Search for the cell housing the specified text and yield its (X, Y) center coordinate. 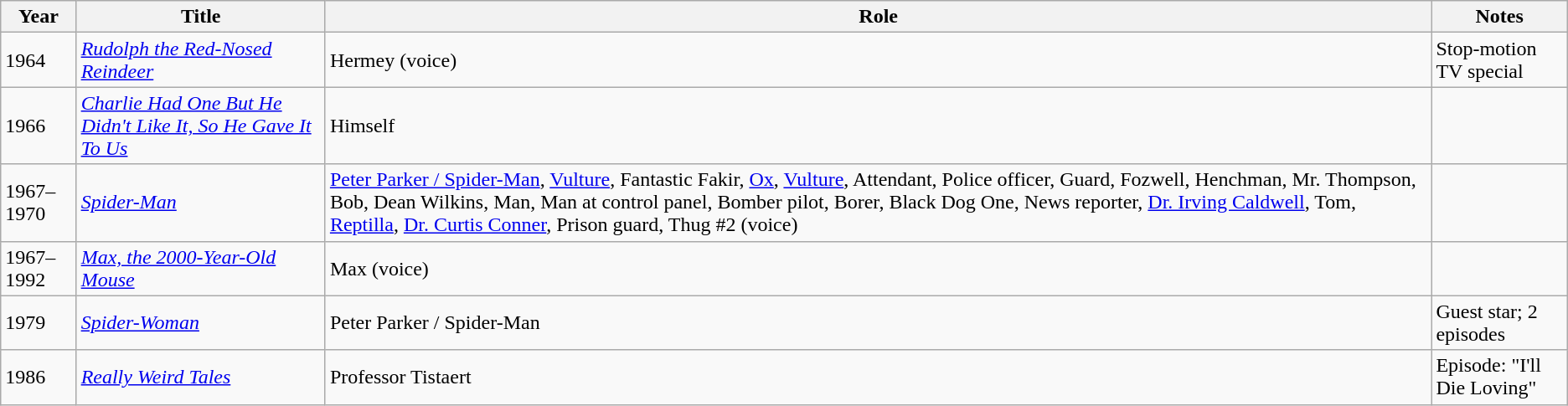
Year (39, 17)
1967–1970 (39, 203)
1967–1992 (39, 268)
Hermey (voice) (878, 60)
Episode: "I'll Die Loving" (1499, 377)
Title (201, 17)
Rudolph the Red-Nosed Reindeer (201, 60)
Professor Tistaert (878, 377)
Max, the 2000-Year-Old Mouse (201, 268)
Spider-Man (201, 203)
Stop-motion TV special (1499, 60)
Spider-Woman (201, 323)
1986 (39, 377)
Really Weird Tales (201, 377)
Role (878, 17)
1964 (39, 60)
Charlie Had One But He Didn't Like It, So He Gave It To Us (201, 126)
Peter Parker / Spider-Man (878, 323)
Guest star; 2 episodes (1499, 323)
Notes (1499, 17)
Max (voice) (878, 268)
1966 (39, 126)
Himself (878, 126)
1979 (39, 323)
